Return (X, Y) of the center of cell containing provided text 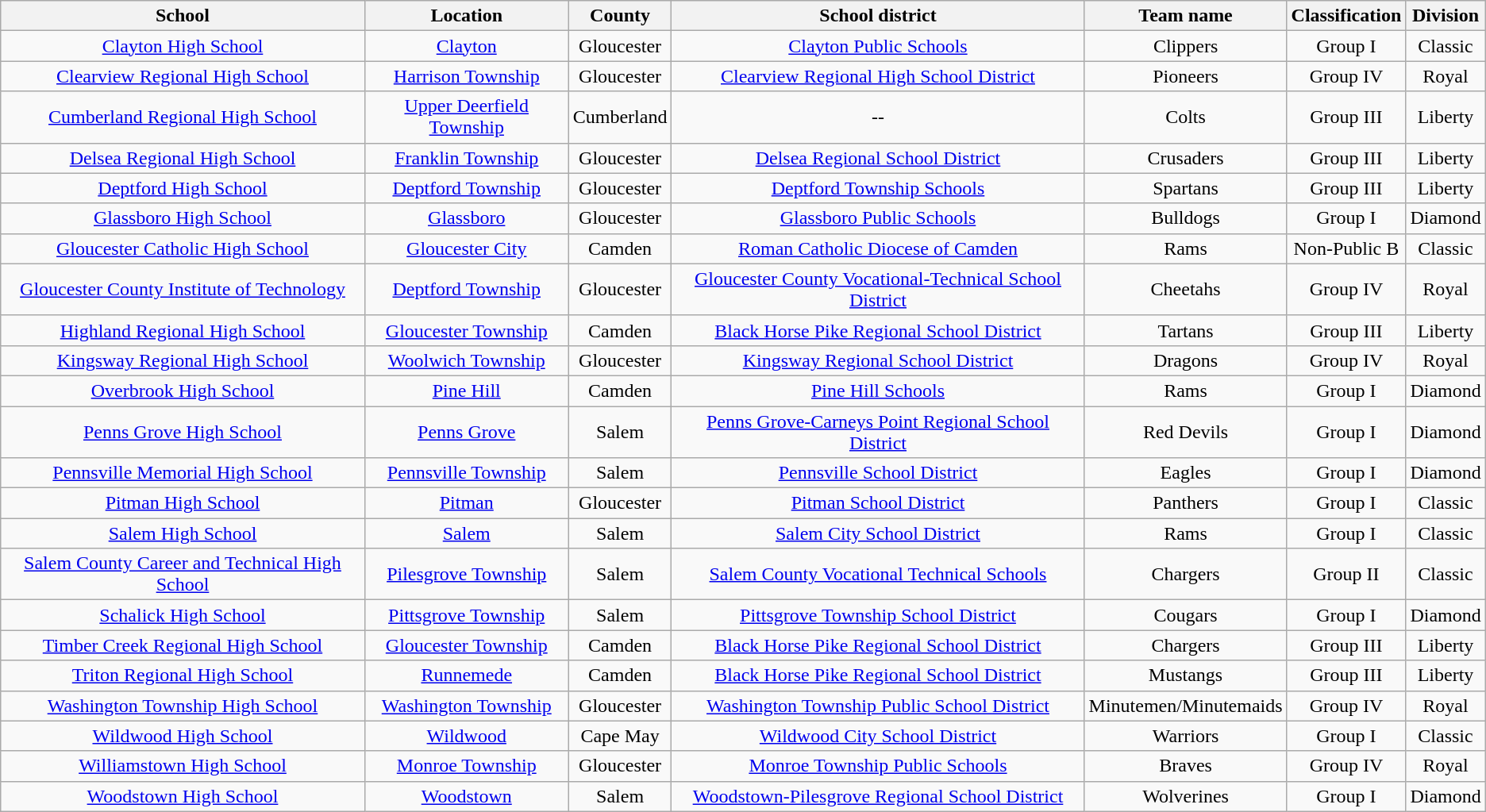
Deptford High School (183, 188)
Williamstown High School (183, 766)
Classification (1346, 16)
Pennsville Memorial High School (183, 473)
Washington Township High School (183, 706)
Gloucester Catholic High School (183, 248)
Pilesgrove Township (467, 575)
Gloucester City (467, 248)
Salem County Vocational Technical Schools (878, 575)
Clayton High School (183, 46)
Crusaders (1186, 158)
Washington Township (467, 706)
Braves (1186, 766)
Wolverines (1186, 796)
Glassboro (467, 218)
Timber Creek Regional High School (183, 645)
Gloucester County Vocational-Technical School District (878, 289)
Woolwich Township (467, 360)
Kingsway Regional High School (183, 360)
Salem County Career and Technical High School (183, 575)
Delsea Regional School District (878, 158)
Gloucester County Institute of Technology (183, 289)
Upper Deerfield Township (467, 117)
Wildwood (467, 736)
Tartans (1186, 330)
Pitman School District (878, 503)
Harrison Township (467, 76)
Wildwood High School (183, 736)
Bulldogs (1186, 218)
Dragons (1186, 360)
Panthers (1186, 503)
Monroe Township (467, 766)
Penns Grove (467, 432)
Colts (1186, 117)
Highland Regional High School (183, 330)
Eagles (1186, 473)
Cumberland (620, 117)
Salem High School (183, 533)
Kingsway Regional School District (878, 360)
Division (1446, 16)
Pennsville Township (467, 473)
Woodstown-Pilesgrove Regional School District (878, 796)
Cheetahs (1186, 289)
Pittsgrove Township School District (878, 615)
County (620, 16)
Pennsville School District (878, 473)
Warriors (1186, 736)
Franklin Township (467, 158)
Pine Hill (467, 391)
Cougars (1186, 615)
Penns Grove-Carneys Point Regional School District (878, 432)
School district (878, 16)
Clippers (1186, 46)
Location (467, 16)
Glassboro High School (183, 218)
Pioneers (1186, 76)
Woodstown (467, 796)
Salem City School District (878, 533)
Clayton Public Schools (878, 46)
Deptford Township Schools (878, 188)
Washington Township Public School District (878, 706)
Mustangs (1186, 675)
Team name (1186, 16)
Pitman (467, 503)
Triton Regional High School (183, 675)
Group II (1346, 575)
Pittsgrove Township (467, 615)
Clearview Regional High School District (878, 76)
Clearview Regional High School (183, 76)
Cape May (620, 736)
Wildwood City School District (878, 736)
Clayton (467, 46)
Non-Public B (1346, 248)
Minutemen/Minutemaids (1186, 706)
Monroe Township Public Schools (878, 766)
Woodstown High School (183, 796)
Pine Hill Schools (878, 391)
Overbrook High School (183, 391)
School (183, 16)
Roman Catholic Diocese of Camden (878, 248)
Spartans (1186, 188)
-- (878, 117)
Pitman High School (183, 503)
Penns Grove High School (183, 432)
Red Devils (1186, 432)
Schalick High School (183, 615)
Glassboro Public Schools (878, 218)
Cumberland Regional High School (183, 117)
Delsea Regional High School (183, 158)
Runnemede (467, 675)
